From the cell containing the given text, extract its center point as (x, y) coordinate. 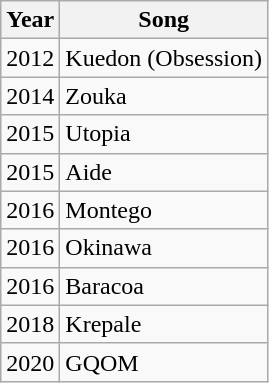
Year (30, 20)
Kuedon (Obsession) (164, 58)
2012 (30, 58)
Aide (164, 172)
2014 (30, 96)
Krepale (164, 324)
Montego (164, 210)
Zouka (164, 96)
GQOM (164, 362)
Utopia (164, 134)
Okinawa (164, 248)
Song (164, 20)
Baracoa (164, 286)
2020 (30, 362)
2018 (30, 324)
